Scan for the cell matching the given text and deliver its [X, Y] coordinate at center. 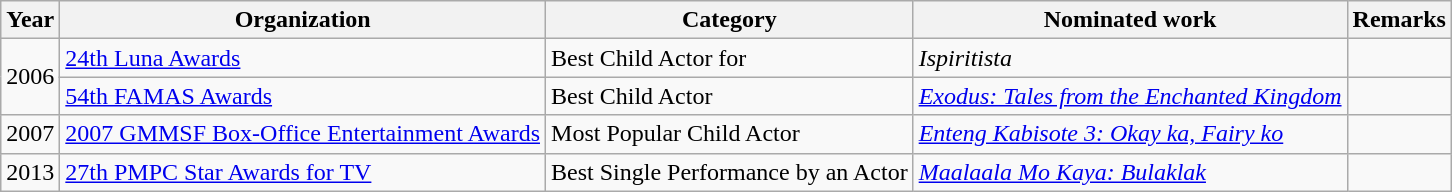
Most Popular Child Actor [730, 134]
Remarks [1399, 20]
2007 GMMSF Box-Office Entertainment Awards [303, 134]
Enteng Kabisote 3: Okay ka, Fairy ko [1130, 134]
24th Luna Awards [303, 58]
27th PMPC Star Awards for TV [303, 172]
54th FAMAS Awards [303, 96]
2007 [30, 134]
Maalaala Mo Kaya: Bulaklak [1130, 172]
Best Single Performance by an Actor [730, 172]
2006 [30, 77]
2013 [30, 172]
Best Child Actor [730, 96]
Nominated work [1130, 20]
Organization [303, 20]
Category [730, 20]
Year [30, 20]
Exodus: Tales from the Enchanted Kingdom [1130, 96]
Best Child Actor for [730, 58]
Ispiritista [1130, 58]
